For the text-containing cell, return its midpoint in [X, Y] coordinate format. 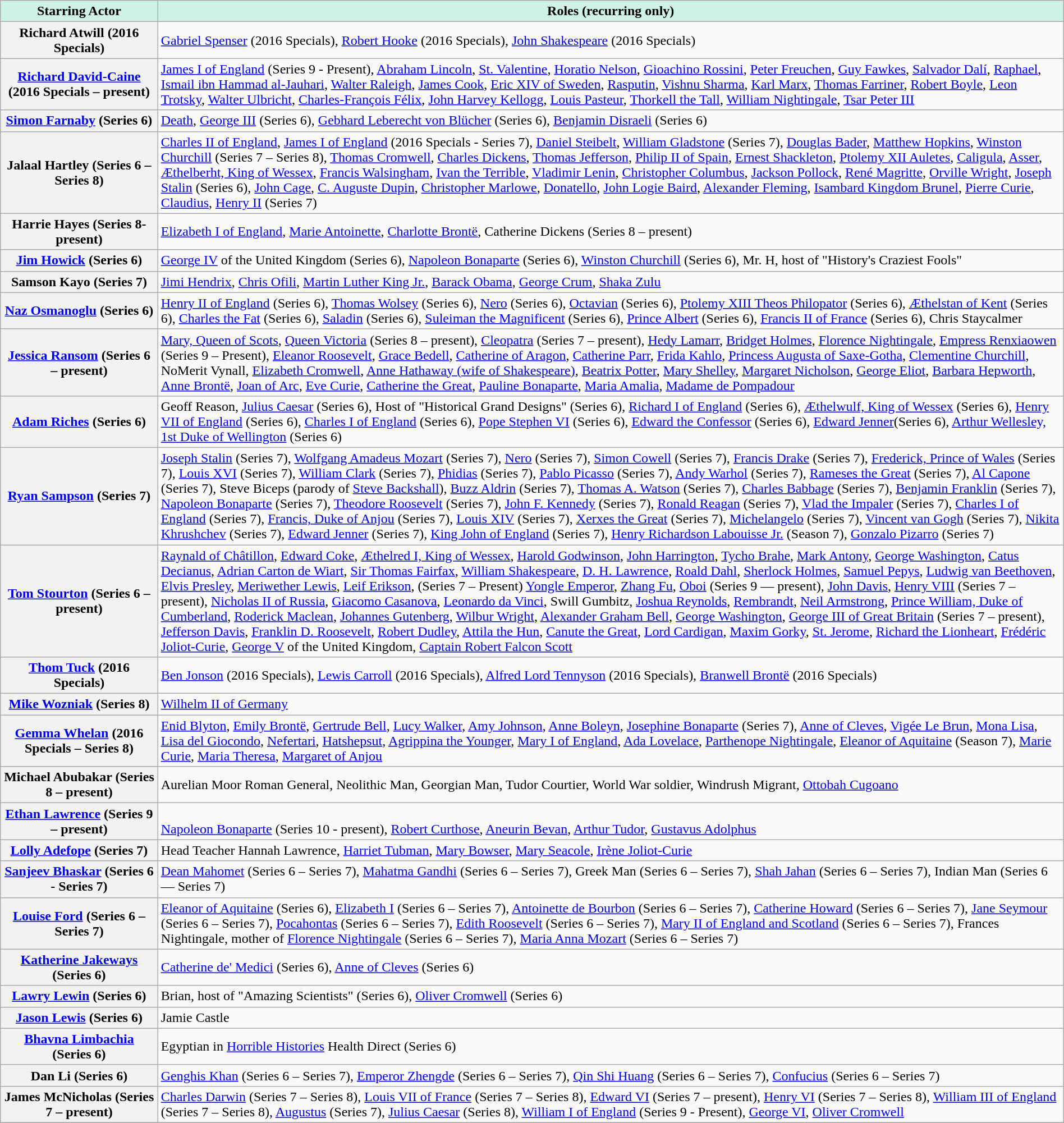
Dan Li (Series 6) [79, 1075]
Sanjeev Bhaskar (Series 6 - Series 7) [79, 879]
George IV of the United Kingdom (Series 6), Napoleon Bonaparte (Series 6), Winston Churchill (Series 6), Mr. H, host of "History's Craziest Fools" [611, 260]
Harrie Hayes (Series 8-present) [79, 231]
Jimi Hendrix, Chris Ofili, Martin Luther King Jr., Barack Obama, George Crum, Shaka Zulu [611, 282]
Thom Tuck (2016 Specials) [79, 676]
Katherine Jakeways (Series 6) [79, 968]
Catherine de' Medici (Series 6), Anne of Cleves (Series 6) [611, 968]
Naz Osmanoglu (Series 6) [79, 311]
Adam Riches (Series 6) [79, 421]
Genghis Khan (Series 6 – Series 7), Emperor Zhengde (Series 6 – Series 7), Qin Shi Huang (Series 6 – Series 7), Confucius (Series 6 – Series 7) [611, 1075]
James McNicholas (Series 7 – present) [79, 1104]
Lolly Adefope (Series 7) [79, 850]
Jessica Ransom (Series 6 – present) [79, 363]
Richard Atwill (2016 Specials) [79, 40]
Death, George III (Series 6), Gebhard Leberecht von Blücher (Series 6), Benjamin Disraeli (Series 6) [611, 121]
Michael Abubakar (Series 8 – present) [79, 785]
Bhavna Limbachia (Series 6) [79, 1046]
Gabriel Spenser (2016 Specials), Robert Hooke (2016 Specials), John Shakespeare (2016 Specials) [611, 40]
Roles (recurring only) [611, 11]
Ethan Lawrence (Series 9 – present) [79, 822]
Wilhelm II of Germany [611, 704]
Starring Actor [79, 11]
Aurelian Moor Roman General, Neolithic Man, Georgian Man, Tudor Courtier, World War soldier, Windrush Migrant, Ottobah Cugoano [611, 785]
Egyptian in Horrible Histories Health Direct (Series 6) [611, 1046]
Simon Farnaby (Series 6) [79, 121]
Tom Stourton (Series 6 – present) [79, 601]
Ryan Sampson (Series 7) [79, 496]
Brian, host of "Amazing Scientists" (Series 6), Oliver Cromwell (Series 6) [611, 996]
Lawry Lewin (Series 6) [79, 996]
Head Teacher Hannah Lawrence, Harriet Tubman, Mary Bowser, Mary Seacole, Irène Joliot-Curie [611, 850]
Jim Howick (Series 6) [79, 260]
Elizabeth I of England, Marie Antoinette, Charlotte Brontë, Catherine Dickens (Series 8 – present) [611, 231]
Jalaal Hartley (Series 6 – Series 8) [79, 172]
Ben Jonson (2016 Specials), Lewis Carroll (2016 Specials), Alfred Lord Tennyson (2016 Specials), Branwell Brontë (2016 Specials) [611, 676]
Louise Ford (Series 6 – Series 7) [79, 923]
Gemma Whelan (2016 Specials – Series 8) [79, 741]
Mike Wozniak (Series 8) [79, 704]
Jason Lewis (Series 6) [79, 1017]
Samson Kayo (Series 7) [79, 282]
Napoleon Bonaparte (Series 10 - present), Robert Curthose, Aneurin Bevan, Arthur Tudor, Gustavus Adolphus [611, 822]
Richard David-Caine (2016 Specials – present) [79, 84]
Jamie Castle [611, 1017]
